Identify which cell holds the provided text, then report its (x, y) central coordinate. 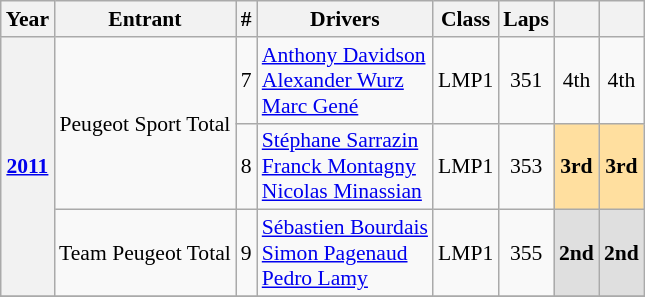
353 (526, 166)
Class (466, 19)
Year (28, 19)
355 (526, 254)
7 (246, 80)
Team Peugeot Total (145, 254)
Sébastien Bourdais Simon Pagenaud Pedro Lamy (345, 254)
Peugeot Sport Total (145, 124)
Anthony Davidson Alexander Wurz Marc Gené (345, 80)
351 (526, 80)
8 (246, 166)
Stéphane Sarrazin Franck Montagny Nicolas Minassian (345, 166)
Drivers (345, 19)
Entrant (145, 19)
Laps (526, 19)
2011 (28, 167)
9 (246, 254)
# (246, 19)
